Identify which cell holds the provided text, then report its (x, y) central coordinate. 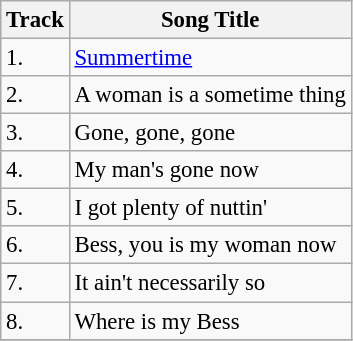
A woman is a sometime thing (210, 95)
It ain't necessarily so (210, 283)
Gone, gone, gone (210, 133)
8. (35, 321)
1. (35, 58)
Summertime (210, 58)
I got plenty of nuttin' (210, 208)
Song Title (210, 20)
4. (35, 170)
Track (35, 20)
2. (35, 95)
Where is my Bess (210, 321)
7. (35, 283)
6. (35, 245)
3. (35, 133)
My man's gone now (210, 170)
5. (35, 208)
Bess, you is my woman now (210, 245)
